Extract the [x, y] coordinate from the center of the cell holding the provided text.  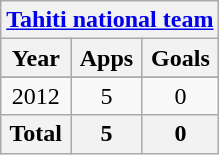
Apps [106, 58]
Year [36, 58]
Tahiti national team [110, 20]
2012 [36, 96]
Goals [180, 58]
Total [36, 134]
